Output the [X, Y] coordinate of the center of the cell containing the given text.  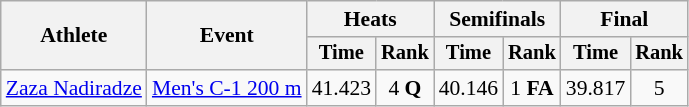
Final [624, 19]
Semifinals [498, 19]
Zaza Nadiradze [74, 88]
Heats [370, 19]
Athlete [74, 36]
39.817 [596, 88]
1 FA [532, 88]
41.423 [342, 88]
4 Q [405, 88]
Men's C-1 200 m [227, 88]
Event [227, 36]
5 [659, 88]
40.146 [468, 88]
